Output the (X, Y) coordinate of the center of the cell containing the given text.  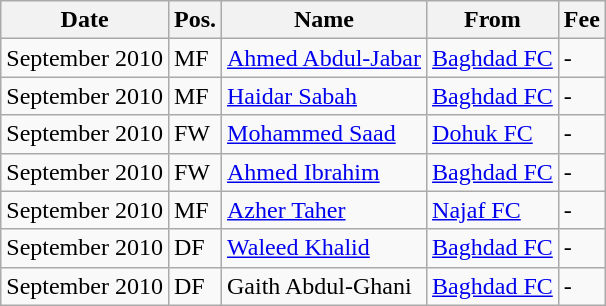
From (493, 20)
Ahmed Ibrahim (324, 172)
Waleed Khalid (324, 248)
Name (324, 20)
Gaith Abdul-Ghani (324, 286)
Dohuk FC (493, 134)
Mohammed Saad (324, 134)
Azher Taher (324, 210)
Ahmed Abdul-Jabar (324, 58)
Haidar Sabah (324, 96)
Pos. (194, 20)
Najaf FC (493, 210)
Fee (582, 20)
Date (85, 20)
